Return (x, y) of the center of cell containing provided text 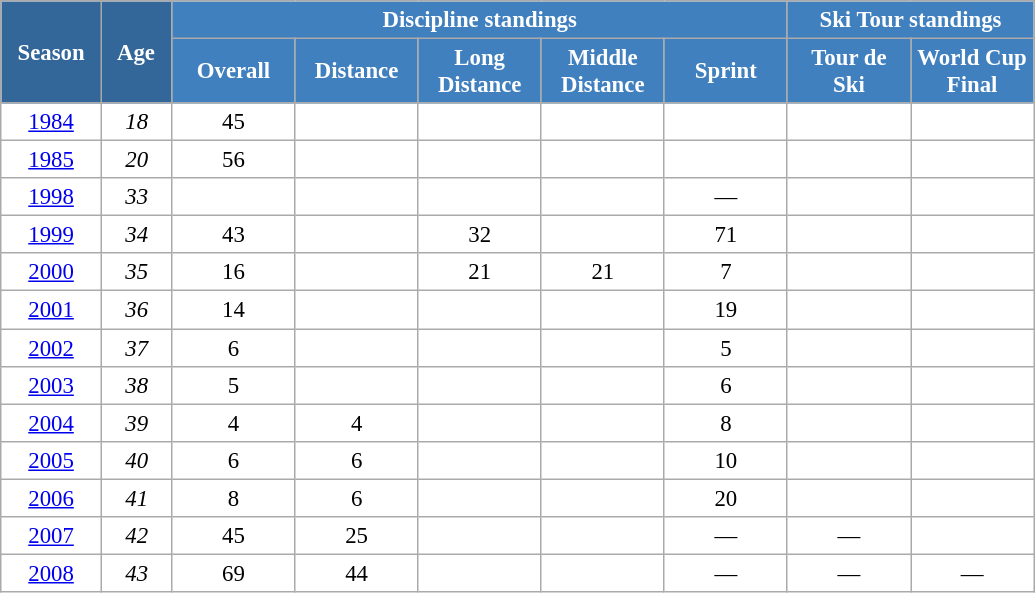
2004 (52, 423)
Ski Tour standings (910, 20)
35 (136, 273)
69 (234, 573)
Long Distance (480, 72)
56 (234, 160)
42 (136, 536)
38 (136, 385)
Sprint (726, 72)
25 (356, 536)
Middle Distance (602, 72)
10 (726, 460)
16 (234, 273)
19 (726, 310)
2005 (52, 460)
34 (136, 235)
71 (726, 235)
36 (136, 310)
32 (480, 235)
1984 (52, 122)
Overall (234, 72)
2000 (52, 273)
Distance (356, 72)
Season (52, 52)
2002 (52, 348)
1985 (52, 160)
2001 (52, 310)
41 (136, 498)
Tour deSki (848, 72)
33 (136, 197)
2003 (52, 385)
7 (726, 273)
1998 (52, 197)
39 (136, 423)
World CupFinal (972, 72)
37 (136, 348)
18 (136, 122)
1999 (52, 235)
Discipline standings (480, 20)
44 (356, 573)
Age (136, 52)
2006 (52, 498)
2008 (52, 573)
2007 (52, 536)
40 (136, 460)
14 (234, 310)
